Provide the [X, Y] coordinate of the cell's center where the given text is located.  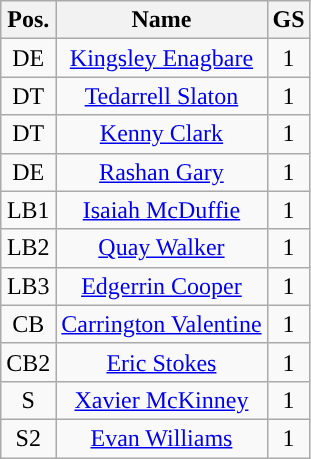
Pos. [28, 20]
Name [162, 20]
GS [288, 20]
S [28, 400]
Eric Stokes [162, 362]
LB1 [28, 210]
Kenny Clark [162, 134]
Tedarrell Slaton [162, 96]
Rashan Gary [162, 172]
CB2 [28, 362]
Evan Williams [162, 438]
Edgerrin Cooper [162, 286]
S2 [28, 438]
LB2 [28, 248]
LB3 [28, 286]
Carrington Valentine [162, 324]
CB [28, 324]
Isaiah McDuffie [162, 210]
Xavier McKinney [162, 400]
Quay Walker [162, 248]
Kingsley Enagbare [162, 58]
